Extract the (x, y) coordinate from the center of the cell holding the provided text.  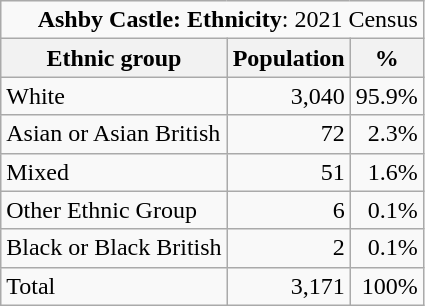
Mixed (114, 172)
% (386, 58)
95.9% (386, 96)
72 (288, 134)
Ashby Castle: Ethnicity: 2021 Census (212, 20)
Total (114, 286)
6 (288, 210)
3,040 (288, 96)
51 (288, 172)
Asian or Asian British (114, 134)
100% (386, 286)
Other Ethnic Group (114, 210)
2.3% (386, 134)
2 (288, 248)
White (114, 96)
1.6% (386, 172)
Black or Black British (114, 248)
3,171 (288, 286)
Ethnic group (114, 58)
Population (288, 58)
